Return (x, y) of the center of cell containing provided text 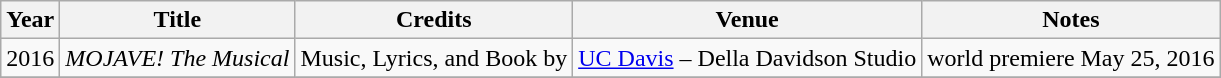
UC Davis – Della Davidson Studio (748, 58)
MOJAVE! The Musical (178, 58)
2016 (30, 58)
Credits (434, 20)
Music, Lyrics, and Book by (434, 58)
Year (30, 20)
world premiere May 25, 2016 (1071, 58)
Notes (1071, 20)
Venue (748, 20)
Title (178, 20)
